From the cell containing the given text, extract its center point as [X, Y] coordinate. 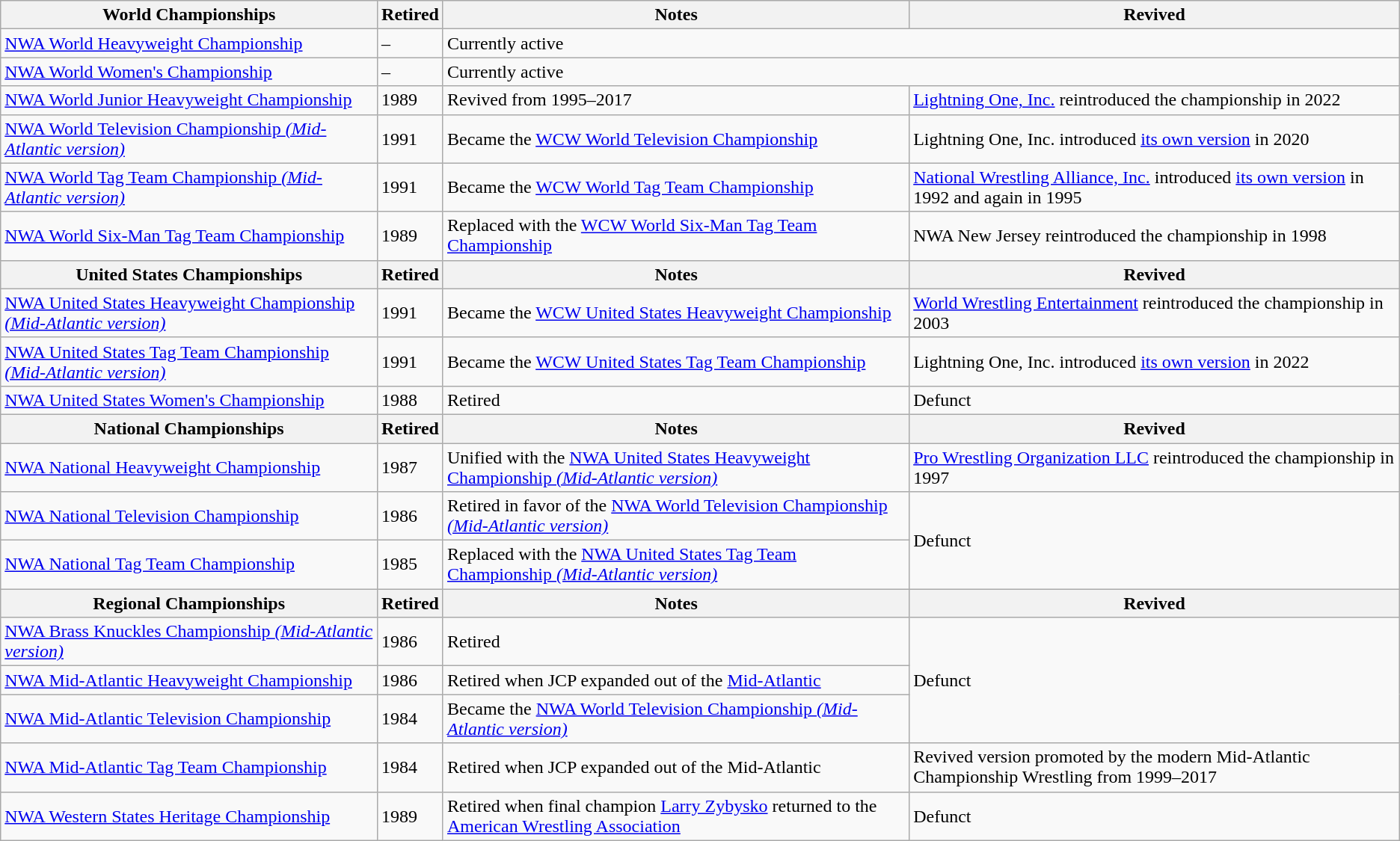
United States Championships [189, 274]
Revived from 1995–2017 [676, 100]
NWA World Women's Championship [189, 72]
NWA World Junior Heavyweight Championship [189, 100]
Became the WCW World Television Championship [676, 139]
NWA Mid-Atlantic Television Championship [189, 719]
Became the WCW United States Tag Team Championship [676, 362]
NWA United States Tag Team Championship (Mid-Atlantic version) [189, 362]
NWA Mid-Atlantic Heavyweight Championship [189, 680]
NWA National Television Championship [189, 516]
Replaced with the WCW World Six-Man Tag Team Championship [676, 236]
Retired when final champion Larry Zybysko returned to the American Wrestling Association [676, 816]
NWA Western States Heritage Championship [189, 816]
World Championships [189, 15]
Lightning One, Inc. reintroduced the championship in 2022 [1155, 100]
NWA United States Women's Championship [189, 400]
NWA United States Heavyweight Championship (Mid-Atlantic version) [189, 312]
1987 [411, 466]
1985 [411, 565]
NWA World Television Championship (Mid-Atlantic version) [189, 139]
Became the NWA World Television Championship (Mid-Atlantic version) [676, 719]
NWA Mid-Atlantic Tag Team Championship [189, 767]
Replaced with the NWA United States Tag Team Championship (Mid-Atlantic version) [676, 565]
Became the WCW United States Heavyweight Championship [676, 312]
World Wrestling Entertainment reintroduced the championship in 2003 [1155, 312]
Unified with the NWA United States Heavyweight Championship (Mid-Atlantic version) [676, 466]
NWA World Tag Team Championship (Mid-Atlantic version) [189, 187]
Pro Wrestling Organization LLC reintroduced the championship in 1997 [1155, 466]
1988 [411, 400]
NWA World Six-Man Tag Team Championship [189, 236]
Retired in favor of the NWA World Television Championship (Mid-Atlantic version) [676, 516]
NWA Brass Knuckles Championship (Mid-Atlantic version) [189, 641]
National Championships [189, 428]
National Wrestling Alliance, Inc. introduced its own version in 1992 and again in 1995 [1155, 187]
Revived version promoted by the modern Mid-Atlantic Championship Wrestling from 1999–2017 [1155, 767]
NWA National Tag Team Championship [189, 565]
Lightning One, Inc. introduced its own version in 2022 [1155, 362]
Became the WCW World Tag Team Championship [676, 187]
NWA National Heavyweight Championship [189, 466]
NWA World Heavyweight Championship [189, 43]
NWA New Jersey reintroduced the championship in 1998 [1155, 236]
Lightning One, Inc. introduced its own version in 2020 [1155, 139]
Regional Championships [189, 603]
